Determine the (x, y) coordinate at the center of the cell enclosing the given text.  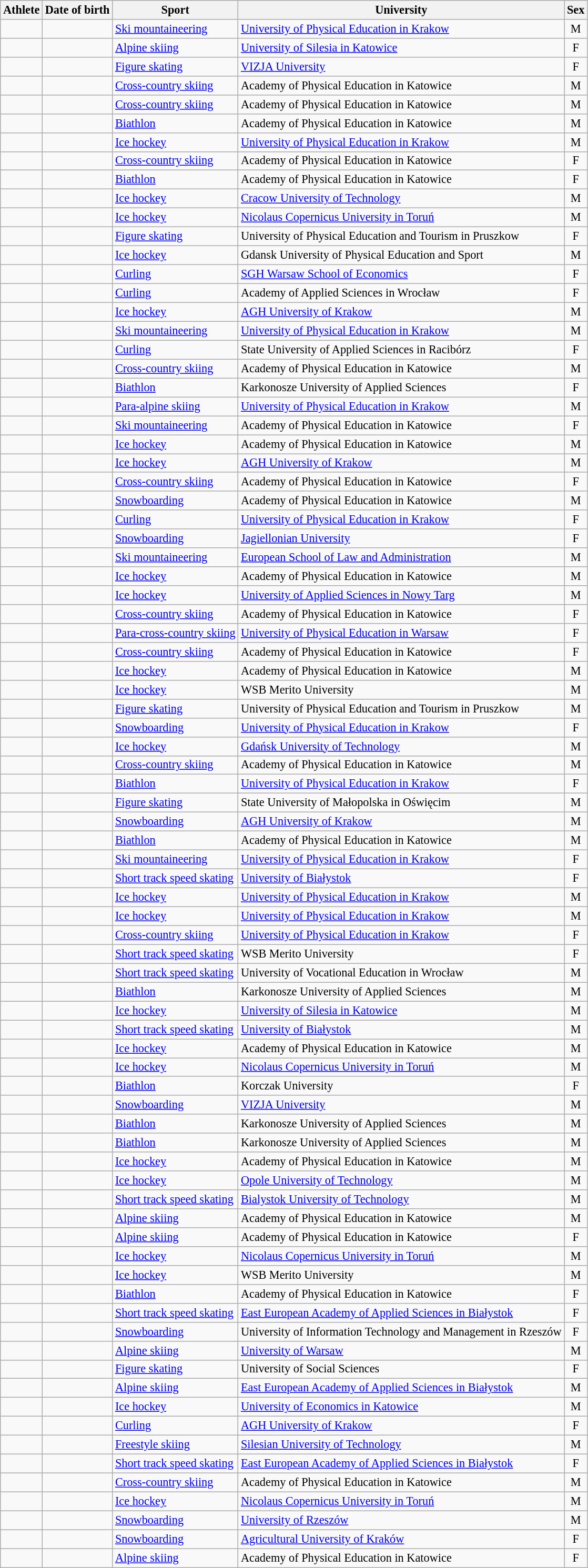
University of Social Sciences (401, 1369)
University of Physical Education in Warsaw (401, 633)
European School of Law and Administration (401, 557)
University of Economics in Katowice (401, 1407)
Athlete (22, 10)
Gdańsk University of Technology (401, 746)
Gdansk University of Physical Education and Sport (401, 255)
State University of Małopolska in Oświęcim (401, 803)
Freestyle skiing (176, 1445)
Bialystok University of Technology (401, 1199)
University of Information Technology and Management in Rzeszów (401, 1331)
Opole University of Technology (401, 1180)
University (401, 10)
Korczak University (401, 1086)
Cracow University of Technology (401, 199)
Academy of Applied Sciences in Wrocław (401, 293)
Date of birth (78, 10)
University of Vocational Education in Wrocław (401, 973)
Para-cross-country skiing (176, 633)
State University of Applied Sciences in Racibórz (401, 350)
University of Warsaw (401, 1350)
Jagiellonian University (401, 538)
University of Applied Sciences in Nowy Targ (401, 595)
Sport (176, 10)
Agricultural University of Kraków (401, 1539)
University of Rzeszów (401, 1520)
Para-alpine skiing (176, 406)
SGH Warsaw School of Economics (401, 274)
Sex (576, 10)
Silesian University of Technology (401, 1445)
